For the text-containing cell, return its midpoint in (x, y) coordinate format. 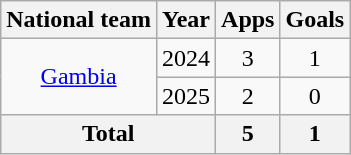
5 (248, 134)
Gambia (79, 77)
0 (315, 96)
Apps (248, 20)
National team (79, 20)
2 (248, 96)
Year (186, 20)
Goals (315, 20)
2024 (186, 58)
Total (108, 134)
3 (248, 58)
2025 (186, 96)
